Extract the [X, Y] coordinate from the center of the cell holding the provided text.  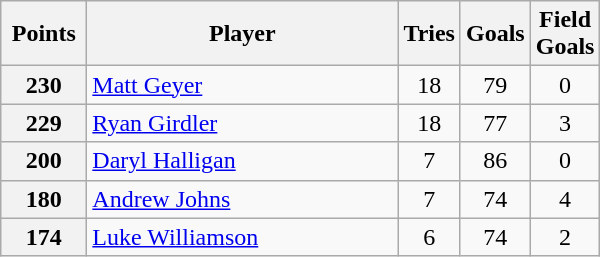
Points [44, 34]
174 [44, 237]
79 [495, 85]
3 [565, 123]
Tries [430, 34]
4 [565, 199]
86 [495, 161]
Andrew Johns [242, 199]
Luke Williamson [242, 237]
77 [495, 123]
Player [242, 34]
229 [44, 123]
6 [430, 237]
2 [565, 237]
Goals [495, 34]
Daryl Halligan [242, 161]
Matt Geyer [242, 85]
230 [44, 85]
Ryan Girdler [242, 123]
200 [44, 161]
Field Goals [565, 34]
180 [44, 199]
